From the cell containing the given text, extract its center point as (x, y) coordinate. 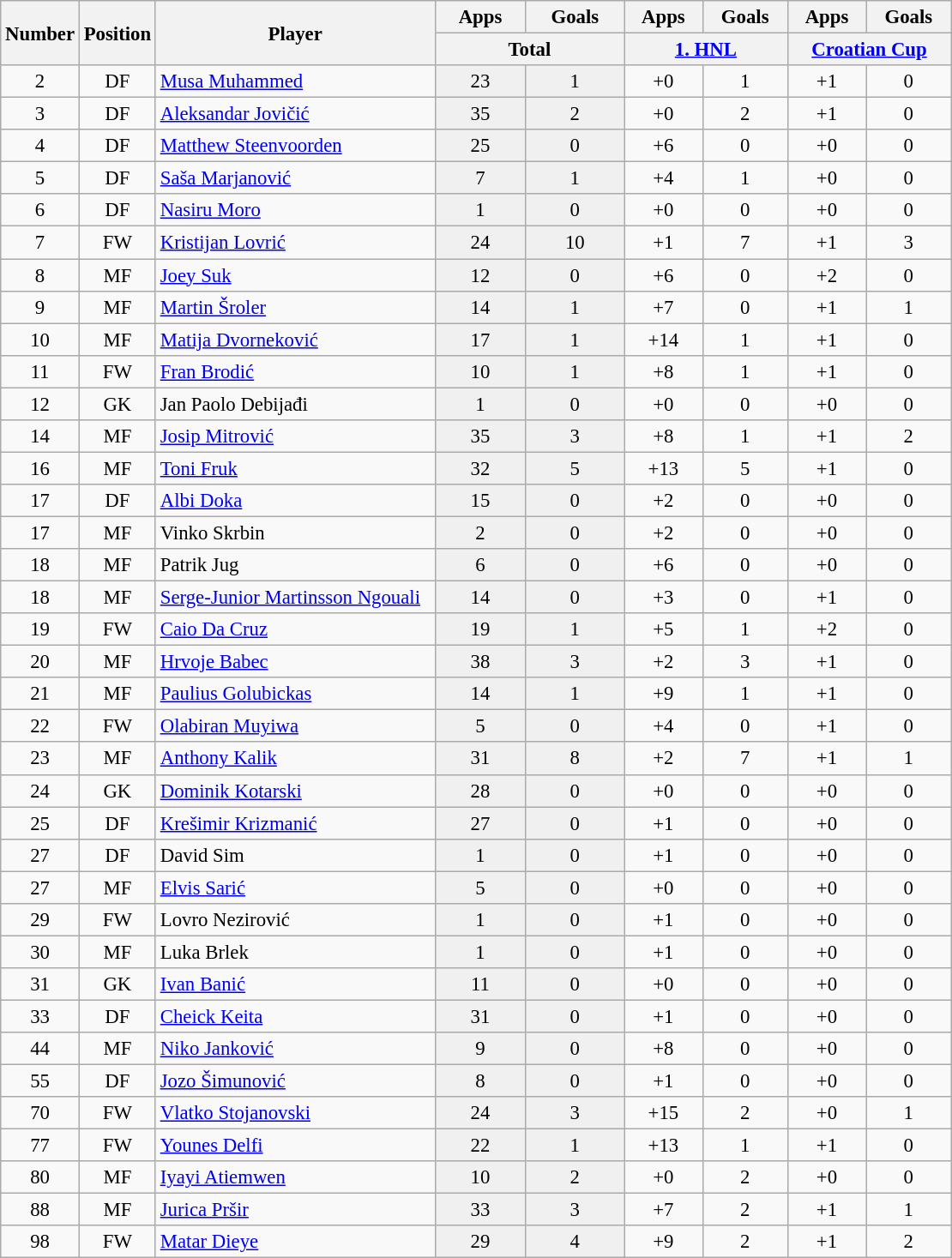
+5 (664, 629)
Vlatko Stojanovski (295, 1113)
Musa Muhammed (295, 81)
Paulius Golubickas (295, 694)
Number (40, 33)
+14 (664, 340)
Total (530, 50)
Cheick Keita (295, 1016)
+15 (664, 1113)
88 (40, 1210)
Jan Paolo Debijađi (295, 404)
1. HNL (707, 50)
Caio Da Cruz (295, 629)
Saša Marjanović (295, 178)
70 (40, 1113)
Player (295, 33)
15 (480, 501)
44 (40, 1049)
Niko Janković (295, 1049)
Nasiru Moro (295, 210)
55 (40, 1081)
38 (480, 662)
Croatian Cup (870, 50)
Anthony Kalik (295, 759)
Ivan Banić (295, 984)
Hrvoje Babec (295, 662)
Vinko Skrbin (295, 533)
16 (40, 468)
Martin Šroler (295, 307)
4 (40, 146)
Serge-Junior Martinsson Ngouali (295, 598)
Dominik Kotarski (295, 791)
Fran Brodić (295, 371)
Josip Mitrović (295, 436)
30 (40, 952)
Krešimir Krizmanić (295, 823)
Luka Brlek (295, 952)
Jozo Šimunović (295, 1081)
32 (480, 468)
77 (40, 1146)
Aleksandar Jovičić (295, 114)
Olabiran Muyiwa (295, 726)
Lovro Nezirović (295, 920)
Matija Dvorneković (295, 340)
21 (40, 694)
80 (40, 1177)
Patrik Jug (295, 565)
20 (40, 662)
Iyayi Atiemwen (295, 1177)
Matthew Steenvoorden (295, 146)
Albi Doka (295, 501)
+3 (664, 598)
Joey Suk (295, 275)
Elvis Sarić (295, 888)
Kristijan Lovrić (295, 243)
29 (40, 920)
28 (480, 791)
Jurica Pršir (295, 1210)
Younes Delfi (295, 1146)
David Sim (295, 855)
+9 (664, 694)
Toni Fruk (295, 468)
Position (117, 33)
